Output the (X, Y) coordinate of the center of the cell containing the given text.  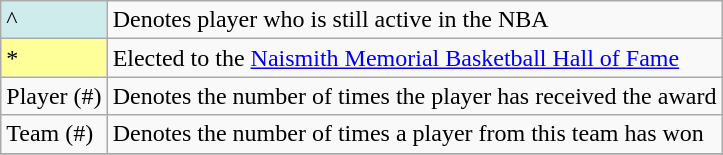
Team (#) (54, 134)
Elected to the Naismith Memorial Basketball Hall of Fame (414, 58)
^ (54, 20)
Player (#) (54, 96)
Denotes player who is still active in the NBA (414, 20)
Denotes the number of times a player from this team has won (414, 134)
* (54, 58)
Denotes the number of times the player has received the award (414, 96)
